Return the [X, Y] coordinate for the center point of the cell that contains the specified text.  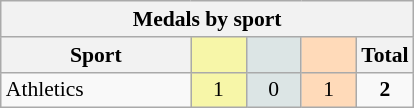
Total [384, 55]
Sport [96, 55]
2 [384, 90]
Medals by sport [208, 19]
Athletics [96, 90]
0 [274, 90]
